From the cell containing the given text, extract its center point as (x, y) coordinate. 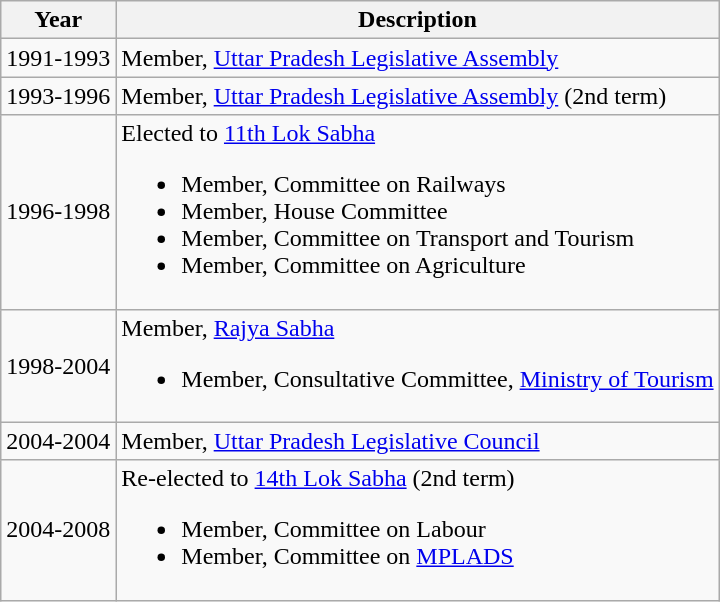
2004-2008 (58, 530)
2004-2004 (58, 441)
Member, Rajya SabhaMember, Consultative Committee, Ministry of Tourism (418, 366)
Description (418, 20)
1993-1996 (58, 96)
1998-2004 (58, 366)
Re-elected to 14th Lok Sabha (2nd term)Member, Committee on LabourMember, Committee on MPLADS (418, 530)
Member, Uttar Pradesh Legislative Council (418, 441)
1991-1993 (58, 58)
1996-1998 (58, 212)
Member, Uttar Pradesh Legislative Assembly (418, 58)
Year (58, 20)
Member, Uttar Pradesh Legislative Assembly (2nd term) (418, 96)
